Provide the [x, y] coordinate of the cell's center where the given text is located.  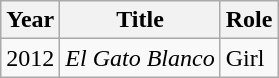
Role [249, 20]
Title [140, 20]
Year [30, 20]
2012 [30, 58]
Girl [249, 58]
El Gato Blanco [140, 58]
